Pinpoint the cell where the given text exists, returning its (X, Y) midpoint coordinate. 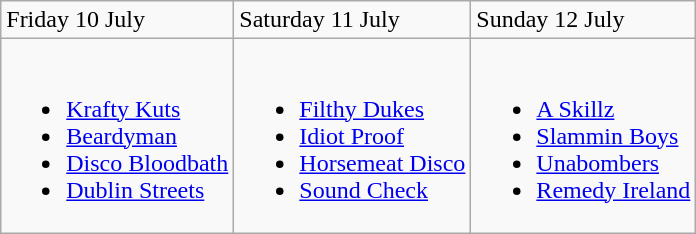
Friday 10 July (118, 20)
A SkillzSlammin BoysUnabombersRemedy Ireland (584, 136)
Filthy DukesIdiot ProofHorsemeat DiscoSound Check (352, 136)
Sunday 12 July (584, 20)
Saturday 11 July (352, 20)
Krafty KutsBeardymanDisco BloodbathDublin Streets (118, 136)
